Locate the cell with the specified text and output its (x, y) center coordinate. 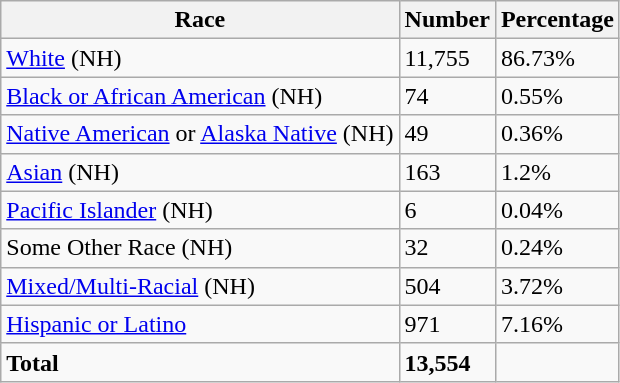
0.55% (557, 96)
Total (200, 362)
86.73% (557, 58)
32 (447, 248)
Black or African American (NH) (200, 96)
6 (447, 210)
11,755 (447, 58)
0.04% (557, 210)
Some Other Race (NH) (200, 248)
White (NH) (200, 58)
Mixed/Multi-Racial (NH) (200, 286)
0.36% (557, 134)
971 (447, 324)
74 (447, 96)
Percentage (557, 20)
3.72% (557, 286)
0.24% (557, 248)
Asian (NH) (200, 172)
163 (447, 172)
49 (447, 134)
Pacific Islander (NH) (200, 210)
1.2% (557, 172)
13,554 (447, 362)
504 (447, 286)
Race (200, 20)
7.16% (557, 324)
Native American or Alaska Native (NH) (200, 134)
Number (447, 20)
Hispanic or Latino (200, 324)
